For the text-containing cell, return its midpoint in (X, Y) coordinate format. 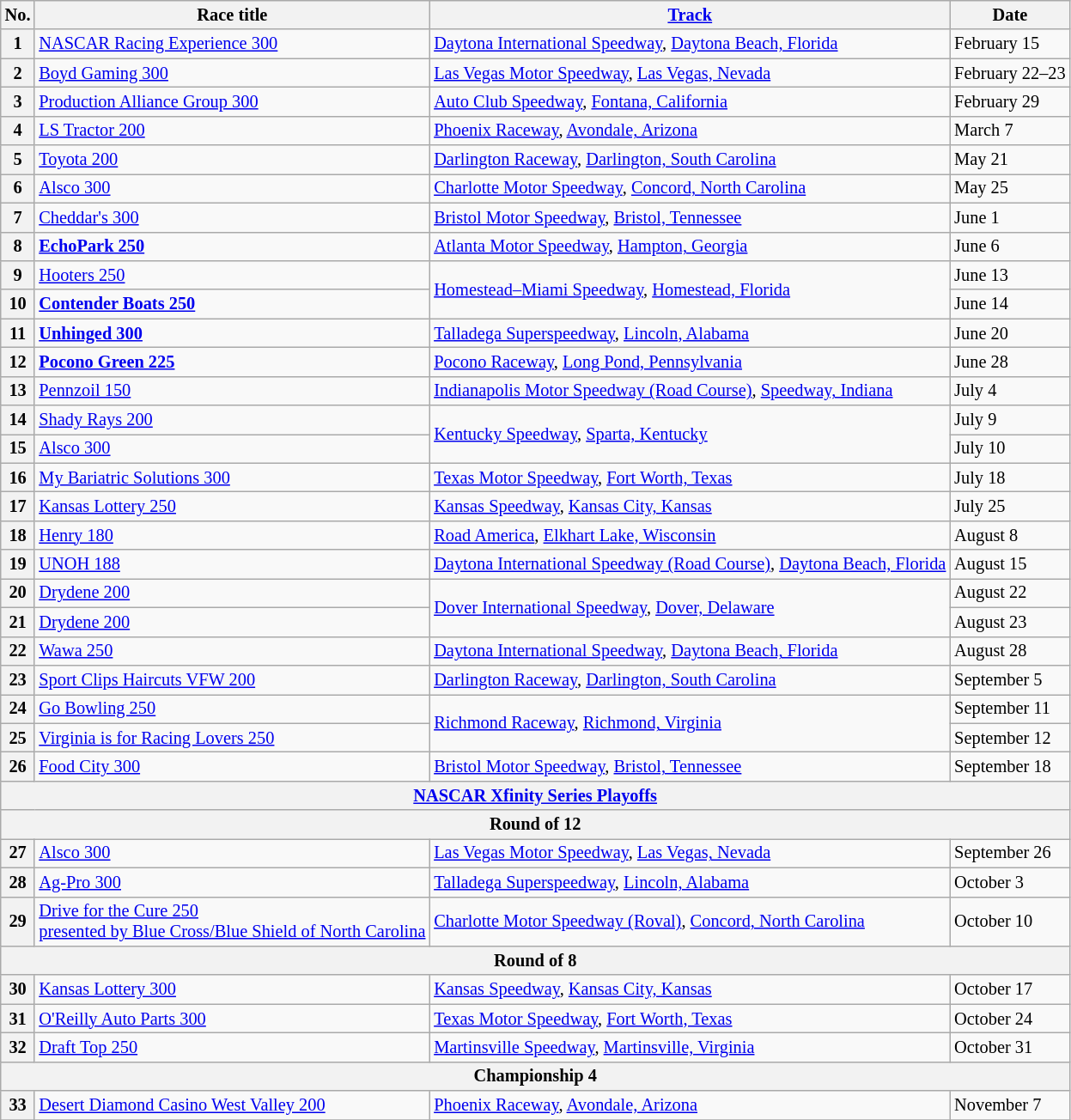
14 (18, 420)
10 (18, 304)
Indianapolis Motor Speedway (Road Course), Speedway, Indiana (690, 391)
2 (18, 73)
Food City 300 (232, 766)
February 29 (1010, 101)
October 31 (1010, 1047)
8 (18, 247)
Production Alliance Group 300 (232, 101)
Atlanta Motor Speedway, Hampton, Georgia (690, 247)
3 (18, 101)
Dover International Speedway, Dover, Delaware (690, 606)
August 8 (1010, 535)
Richmond Raceway, Richmond, Virginia (690, 723)
Draft Top 250 (232, 1047)
Homestead–Miami Speedway, Homestead, Florida (690, 289)
September 5 (1010, 679)
July 10 (1010, 448)
Race title (232, 15)
11 (18, 333)
9 (18, 275)
Charlotte Motor Speedway (Roval), Concord, North Carolina (690, 922)
30 (18, 989)
UNOH 188 (232, 564)
12 (18, 362)
31 (18, 1019)
24 (18, 709)
Cheddar's 300 (232, 217)
17 (18, 506)
Sport Clips Haircuts VFW 200 (232, 679)
26 (18, 766)
16 (18, 478)
Pocono Green 225 (232, 362)
4 (18, 131)
1 (18, 44)
May 21 (1010, 160)
August 22 (1010, 593)
Championship 4 (536, 1076)
27 (18, 853)
August 15 (1010, 564)
Virginia is for Racing Lovers 250 (232, 738)
20 (18, 593)
22 (18, 651)
NASCAR Xfinity Series Playoffs (536, 795)
29 (18, 922)
Pennzoil 150 (232, 391)
O'Reilly Auto Parts 300 (232, 1019)
28 (18, 882)
November 7 (1010, 1105)
October 17 (1010, 989)
Hooters 250 (232, 275)
June 6 (1010, 247)
Unhinged 300 (232, 333)
September 12 (1010, 738)
23 (18, 679)
Charlotte Motor Speedway, Concord, North Carolina (690, 188)
October 24 (1010, 1019)
February 22–23 (1010, 73)
Daytona International Speedway (Road Course), Daytona Beach, Florida (690, 564)
7 (18, 217)
No. (18, 15)
June 20 (1010, 333)
June 13 (1010, 275)
August 28 (1010, 651)
February 15 (1010, 44)
NASCAR Racing Experience 300 (232, 44)
18 (18, 535)
EchoPark 250 (232, 247)
Road America, Elkhart Lake, Wisconsin (690, 535)
LS Tractor 200 (232, 131)
Round of 8 (536, 960)
5 (18, 160)
19 (18, 564)
Contender Boats 250 (232, 304)
Shady Rays 200 (232, 420)
Henry 180 (232, 535)
September 18 (1010, 766)
August 23 (1010, 622)
Desert Diamond Casino West Valley 200 (232, 1105)
September 11 (1010, 709)
Pocono Raceway, Long Pond, Pennsylvania (690, 362)
25 (18, 738)
21 (18, 622)
July 18 (1010, 478)
Ag-Pro 300 (232, 882)
Auto Club Speedway, Fontana, California (690, 101)
Track (690, 15)
Kentucky Speedway, Sparta, Kentucky (690, 435)
October 3 (1010, 882)
13 (18, 391)
Boyd Gaming 300 (232, 73)
Kansas Lottery 300 (232, 989)
6 (18, 188)
July 4 (1010, 391)
June 28 (1010, 362)
May 25 (1010, 188)
July 9 (1010, 420)
Wawa 250 (232, 651)
September 26 (1010, 853)
15 (18, 448)
My Bariatric Solutions 300 (232, 478)
33 (18, 1105)
32 (18, 1047)
Drive for the Cure 250presented by Blue Cross/Blue Shield of North Carolina (232, 922)
June 1 (1010, 217)
Go Bowling 250 (232, 709)
March 7 (1010, 131)
Kansas Lottery 250 (232, 506)
Date (1010, 15)
July 25 (1010, 506)
June 14 (1010, 304)
Martinsville Speedway, Martinsville, Virginia (690, 1047)
Toyota 200 (232, 160)
Round of 12 (536, 825)
October 10 (1010, 922)
